Return (x, y) of the center of cell containing provided text 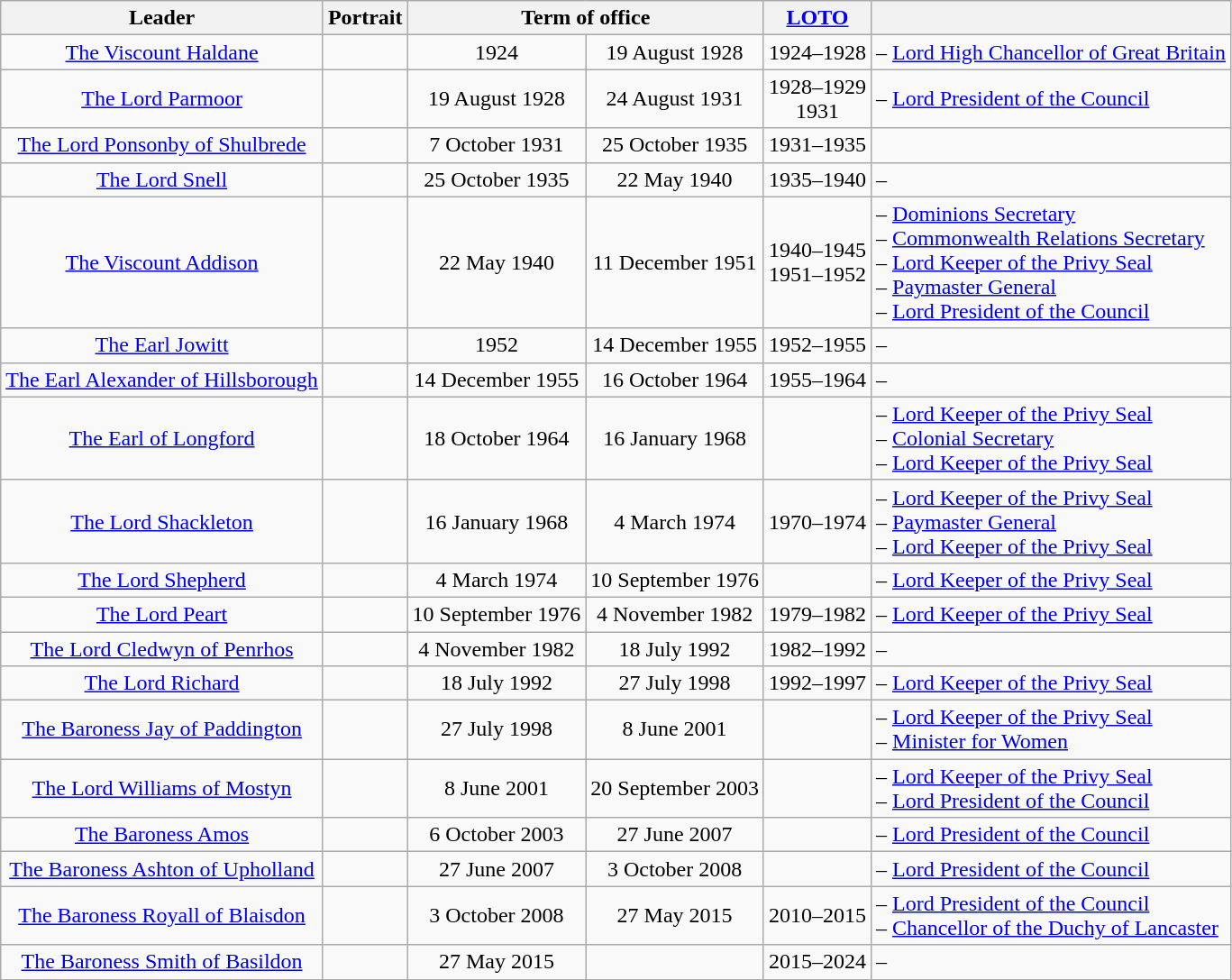
11 December 1951 (675, 262)
The Lord Shackleton (162, 521)
The Lord Shepherd (162, 580)
1952 (497, 345)
LOTO (817, 18)
18 October 1964 (497, 438)
– Lord Keeper of the Privy Seal – Lord President of the Council (1051, 788)
– Lord Keeper of the Privy Seal – Colonial Secretary – Lord Keeper of the Privy Seal (1051, 438)
The Earl Jowitt (162, 345)
The Lord Cledwyn of Penrhos (162, 648)
24 August 1931 (675, 99)
– Lord High Chancellor of Great Britain (1051, 52)
The Viscount Haldane (162, 52)
1955–1964 (817, 380)
– Lord Keeper of the Privy Seal – Paymaster General – Lord Keeper of the Privy Seal (1051, 521)
1924–1928 (817, 52)
2015–2024 (817, 962)
The Baroness Ashton of Upholland (162, 869)
The Earl Alexander of Hillsborough (162, 380)
1928–19291931 (817, 99)
Portrait (365, 18)
The Viscount Addison (162, 262)
The Baroness Jay of Paddington (162, 730)
2010–2015 (817, 916)
Leader (162, 18)
20 September 2003 (675, 788)
1924 (497, 52)
1935–1940 (817, 179)
1970–1974 (817, 521)
The Lord Richard (162, 683)
The Lord Ponsonby of Shulbrede (162, 145)
Term of office (586, 18)
The Lord Parmoor (162, 99)
– Dominions Secretary – Commonwealth Relations Secretary – Lord Keeper of the Privy Seal – Paymaster General – Lord President of the Council (1051, 262)
1979–1982 (817, 614)
16 October 1964 (675, 380)
1931–1935 (817, 145)
– Lord President of the Council – Chancellor of the Duchy of Lancaster (1051, 916)
The Lord Peart (162, 614)
The Lord Snell (162, 179)
1952–1955 (817, 345)
1992–1997 (817, 683)
The Baroness Royall of Blaisdon (162, 916)
6 October 2003 (497, 835)
The Lord Williams of Mostyn (162, 788)
1982–1992 (817, 648)
The Baroness Smith of Basildon (162, 962)
– Lord Keeper of the Privy Seal – Minister for Women (1051, 730)
The Earl of Longford (162, 438)
The Baroness Amos (162, 835)
7 October 1931 (497, 145)
1940–19451951–1952 (817, 262)
